Scan for the cell matching the given text and deliver its [x, y] coordinate at center. 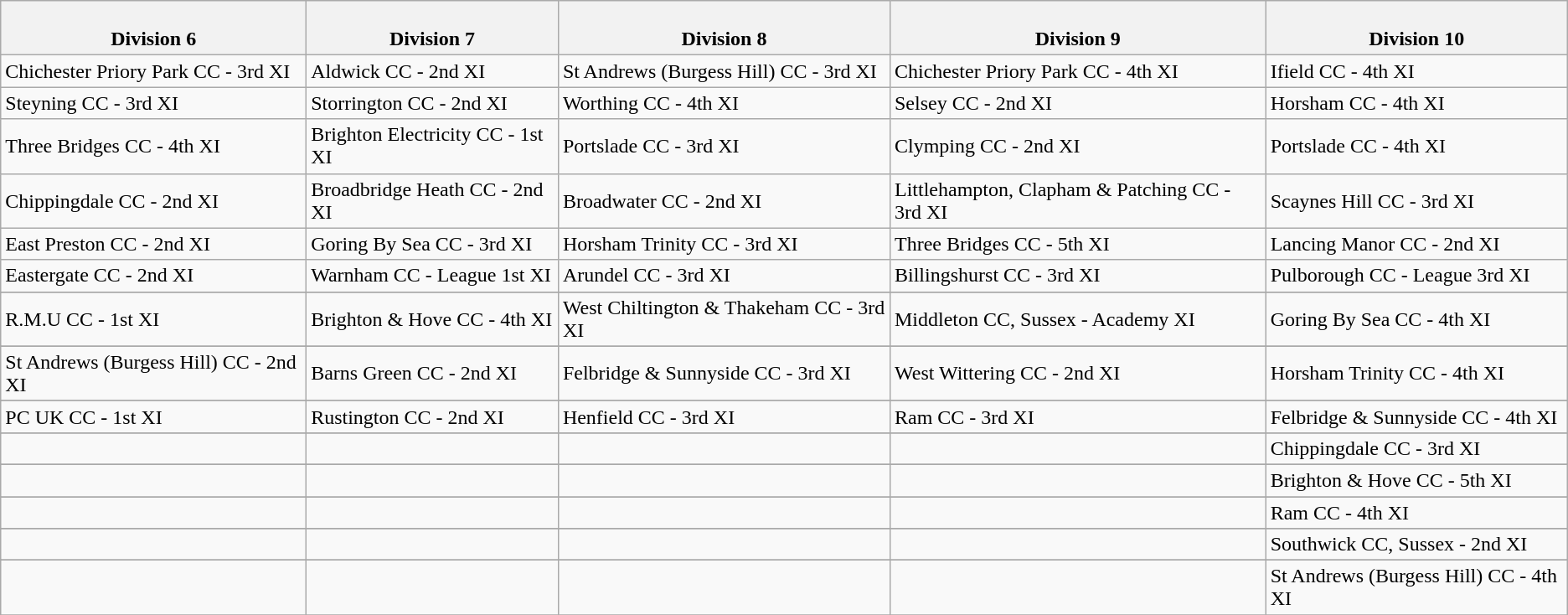
Ram CC - 4th XI [1416, 512]
Chippingdale CC - 2nd XI [154, 201]
Storrington CC - 2nd XI [432, 103]
Felbridge & Sunnyside CC - 4th XI [1416, 416]
Arundel CC - 3rd XI [724, 276]
Division 6 [154, 28]
Chichester Priory Park CC - 3rd XI [154, 71]
Goring By Sea CC - 4th XI [1416, 318]
PC UK CC - 1st XI [154, 416]
Brighton Electricity CC - 1st XI [432, 146]
Scaynes Hill CC - 3rd XI [1416, 201]
Barns Green CC - 2nd XI [432, 374]
Portslade CC - 4th XI [1416, 146]
Chichester Priory Park CC - 4th XI [1077, 71]
St Andrews (Burgess Hill) CC - 3rd XI [724, 71]
Broadwater CC - 2nd XI [724, 201]
Three Bridges CC - 4th XI [154, 146]
Littlehampton, Clapham & Patching CC - 3rd XI [1077, 201]
Lancing Manor CC - 2nd XI [1416, 244]
Clymping CC - 2nd XI [1077, 146]
West Chiltington & Thakeham CC - 3rd XI [724, 318]
Horsham Trinity CC - 3rd XI [724, 244]
Division 8 [724, 28]
Brighton & Hove CC - 4th XI [432, 318]
R.M.U CC - 1st XI [154, 318]
Pulborough CC - League 3rd XI [1416, 276]
Portslade CC - 3rd XI [724, 146]
Middleton CC, Sussex - Academy XI [1077, 318]
Felbridge & Sunnyside CC - 3rd XI [724, 374]
Southwick CC, Sussex - 2nd XI [1416, 545]
Division 7 [432, 28]
Henfield CC - 3rd XI [724, 416]
Ram CC - 3rd XI [1077, 416]
East Preston CC - 2nd XI [154, 244]
Horsham Trinity CC - 4th XI [1416, 374]
Ifield CC - 4th XI [1416, 71]
Selsey CC - 2nd XI [1077, 103]
Brighton & Hove CC - 5th XI [1416, 480]
Horsham CC - 4th XI [1416, 103]
St Andrews (Burgess Hill) CC - 4th XI [1416, 588]
Rustington CC - 2nd XI [432, 416]
Worthing CC - 4th XI [724, 103]
Broadbridge Heath CC - 2nd XI [432, 201]
St Andrews (Burgess Hill) CC - 2nd XI [154, 374]
Aldwick CC - 2nd XI [432, 71]
Billingshurst CC - 3rd XI [1077, 276]
Division 9 [1077, 28]
Division 10 [1416, 28]
Goring By Sea CC - 3rd XI [432, 244]
Warnham CC - League 1st XI [432, 276]
West Wittering CC - 2nd XI [1077, 374]
Three Bridges CC - 5th XI [1077, 244]
Eastergate CC - 2nd XI [154, 276]
Chippingdale CC - 3rd XI [1416, 448]
Steyning CC - 3rd XI [154, 103]
